Detect which cell encompasses the target text, then output its (x, y) center coordinate. 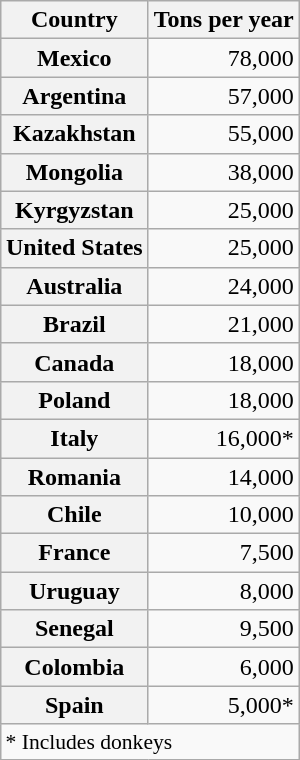
* Includes donkeys (150, 742)
Australia (74, 286)
Kazakhstan (74, 134)
55,000 (224, 134)
Italy (74, 438)
Poland (74, 400)
Brazil (74, 324)
France (74, 553)
Senegal (74, 629)
21,000 (224, 324)
Country (74, 20)
6,000 (224, 667)
United States (74, 248)
9,500 (224, 629)
14,000 (224, 477)
7,500 (224, 553)
10,000 (224, 515)
Tons per year (224, 20)
Colombia (74, 667)
24,000 (224, 286)
Argentina (74, 96)
78,000 (224, 58)
Mongolia (74, 172)
8,000 (224, 591)
Mexico (74, 58)
38,000 (224, 172)
Uruguay (74, 591)
16,000* (224, 438)
Romania (74, 477)
Spain (74, 705)
Chile (74, 515)
Kyrgyzstan (74, 210)
5,000* (224, 705)
Canada (74, 362)
57,000 (224, 96)
